Provide the [x, y] coordinate of the cell's center where the given text is located.  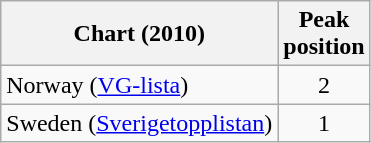
2 [324, 85]
Sweden (Sverigetopplistan) [140, 123]
Chart (2010) [140, 34]
Peakposition [324, 34]
1 [324, 123]
Norway (VG-lista) [140, 85]
